For the text-containing cell, return its midpoint in [x, y] coordinate format. 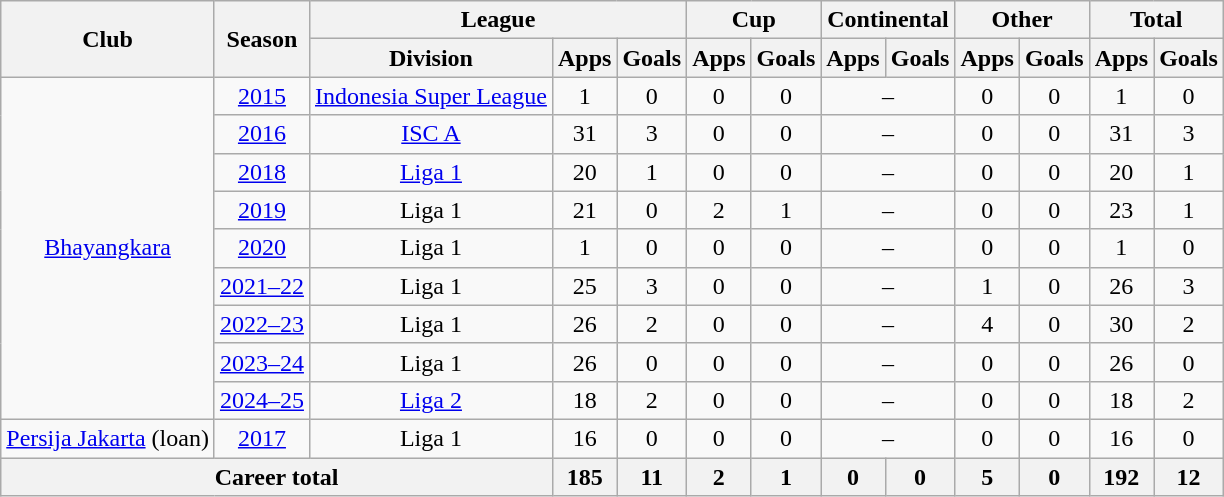
Other [1022, 20]
2018 [262, 172]
2022–23 [262, 324]
Persija Jakarta (loan) [108, 438]
11 [652, 477]
185 [584, 477]
2020 [262, 248]
2024–25 [262, 400]
25 [584, 286]
2015 [262, 96]
23 [1121, 210]
Liga 2 [430, 400]
Bhayangkara [108, 248]
2017 [262, 438]
12 [1189, 477]
21 [584, 210]
Indonesia Super League [430, 96]
2023–24 [262, 362]
4 [987, 324]
30 [1121, 324]
League [498, 20]
Continental [888, 20]
Total [1156, 20]
2019 [262, 210]
Season [262, 39]
ISC A [430, 134]
2021–22 [262, 286]
Division [430, 58]
2016 [262, 134]
Career total [277, 477]
Cup [754, 20]
Club [108, 39]
192 [1121, 477]
5 [987, 477]
